Locate the cell with the specified text and output its (x, y) center coordinate. 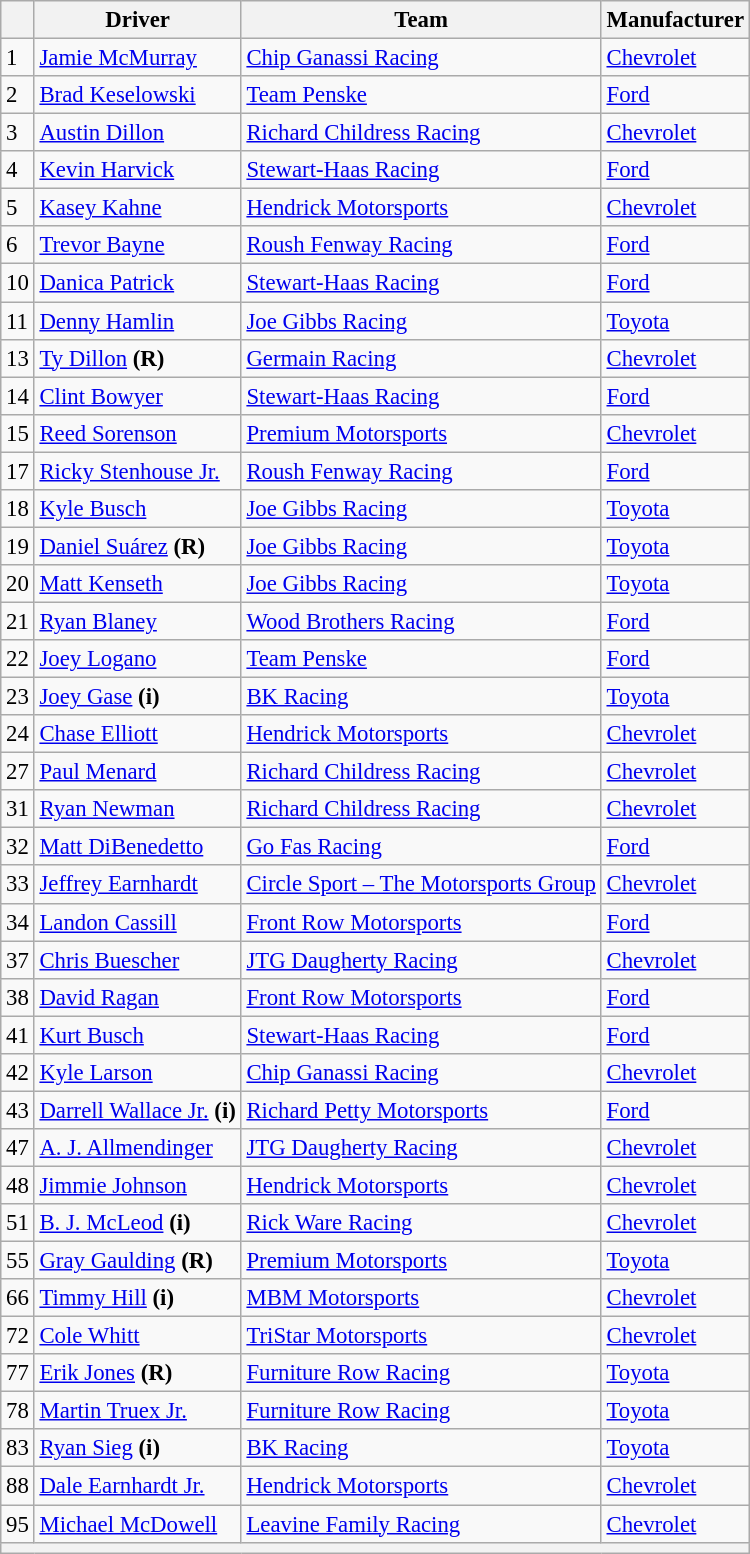
David Ragan (138, 997)
Manufacturer (675, 20)
MBM Motorsports (421, 1298)
Darrell Wallace Jr. (i) (138, 1110)
Rick Ware Racing (421, 1223)
13 (18, 358)
Clint Bowyer (138, 396)
B. J. McLeod (i) (138, 1223)
Danica Patrick (138, 283)
Jamie McMurray (138, 58)
23 (18, 697)
72 (18, 1336)
Circle Sport – The Motorsports Group (421, 885)
TriStar Motorsports (421, 1336)
Brad Keselowski (138, 95)
42 (18, 1073)
18 (18, 509)
Cole Whitt (138, 1336)
5 (18, 208)
51 (18, 1223)
Ricky Stenhouse Jr. (138, 471)
Jimmie Johnson (138, 1185)
Paul Menard (138, 772)
88 (18, 1486)
78 (18, 1411)
Ryan Newman (138, 809)
Wood Brothers Racing (421, 621)
Kyle Busch (138, 509)
15 (18, 433)
41 (18, 1035)
Landon Cassill (138, 922)
32 (18, 847)
4 (18, 170)
Gray Gaulding (R) (138, 1261)
Reed Sorenson (138, 433)
20 (18, 584)
17 (18, 471)
31 (18, 809)
Kurt Busch (138, 1035)
38 (18, 997)
Joey Gase (i) (138, 697)
Ryan Blaney (138, 621)
Dale Earnhardt Jr. (138, 1486)
Team (421, 20)
Michael McDowell (138, 1524)
Kasey Kahne (138, 208)
Austin Dillon (138, 133)
Germain Racing (421, 358)
11 (18, 321)
6 (18, 245)
A. J. Allmendinger (138, 1148)
Chase Elliott (138, 734)
48 (18, 1185)
Jeffrey Earnhardt (138, 885)
34 (18, 922)
33 (18, 885)
24 (18, 734)
10 (18, 283)
Denny Hamlin (138, 321)
83 (18, 1449)
Kyle Larson (138, 1073)
14 (18, 396)
37 (18, 960)
Ty Dillon (R) (138, 358)
Daniel Suárez (R) (138, 546)
Matt Kenseth (138, 584)
Timmy Hill (i) (138, 1298)
Kevin Harvick (138, 170)
27 (18, 772)
55 (18, 1261)
66 (18, 1298)
Trevor Bayne (138, 245)
Leavine Family Racing (421, 1524)
Driver (138, 20)
3 (18, 133)
Martin Truex Jr. (138, 1411)
2 (18, 95)
22 (18, 659)
47 (18, 1148)
Erik Jones (R) (138, 1373)
Chris Buescher (138, 960)
95 (18, 1524)
Joey Logano (138, 659)
Richard Petty Motorsports (421, 1110)
19 (18, 546)
21 (18, 621)
77 (18, 1373)
Go Fas Racing (421, 847)
1 (18, 58)
Ryan Sieg (i) (138, 1449)
Matt DiBenedetto (138, 847)
43 (18, 1110)
